Output the [X, Y] coordinate of the center of the cell containing the given text.  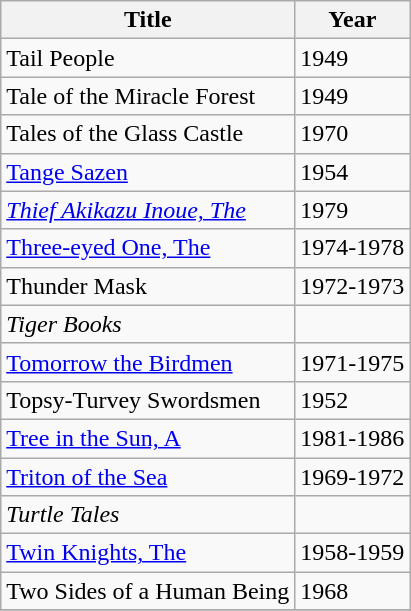
1981-1986 [352, 438]
1970 [352, 134]
Thunder Mask [148, 286]
Twin Knights, The [148, 553]
1968 [352, 591]
Tange Sazen [148, 172]
Year [352, 20]
Title [148, 20]
1958-1959 [352, 553]
1954 [352, 172]
1971-1975 [352, 362]
Three-eyed One, The [148, 248]
Tree in the Sun, A [148, 438]
Triton of the Sea [148, 477]
1974-1978 [352, 248]
Tale of the Miracle Forest [148, 96]
Turtle Tales [148, 515]
Tiger Books [148, 324]
Tales of the Glass Castle [148, 134]
Thief Akikazu Inoue, The [148, 210]
Tail People [148, 58]
1979 [352, 210]
1969-1972 [352, 477]
1952 [352, 400]
1972-1973 [352, 286]
Topsy-Turvey Swordsmen [148, 400]
Two Sides of a Human Being [148, 591]
Tomorrow the Birdmen [148, 362]
